Return the (X, Y) coordinate for the center point of the cell that contains the specified text.  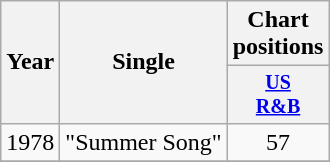
1978 (30, 142)
Chart positions (278, 34)
Single (144, 62)
"Summer Song" (144, 142)
Year (30, 62)
57 (278, 142)
USR&B (278, 94)
